Capture the cell that displays the provided text and extract its (X, Y) central coordinate. 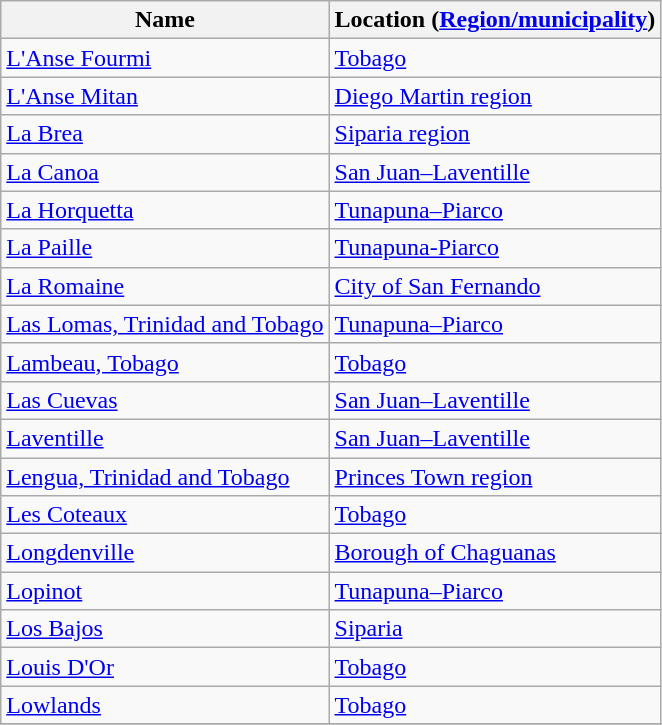
La Romaine (165, 286)
Lambeau, Tobago (165, 362)
Longdenville (165, 553)
Laventille (165, 438)
City of San Fernando (495, 286)
Name (165, 20)
La Paille (165, 248)
Lengua, Trinidad and Tobago (165, 477)
Lowlands (165, 705)
Tunapuna-Piarco (495, 248)
Siparia region (495, 134)
Lopinot (165, 591)
Princes Town region (495, 477)
Diego Martin region (495, 96)
Las Lomas, Trinidad and Tobago (165, 324)
Las Cuevas (165, 400)
Location (Region/municipality) (495, 20)
L'Anse Fourmi (165, 58)
La Canoa (165, 172)
Les Coteaux (165, 515)
Borough of Chaguanas (495, 553)
Siparia (495, 629)
La Horquetta (165, 210)
L'Anse Mitan (165, 96)
Louis D'Or (165, 667)
Los Bajos (165, 629)
La Brea (165, 134)
